Return [X, Y] of the center of cell containing provided text 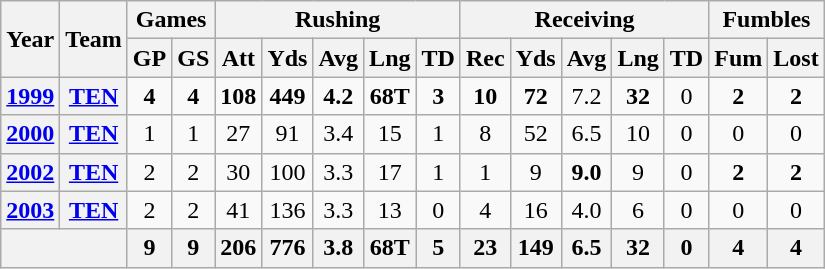
6 [638, 210]
23 [485, 248]
2002 [30, 172]
1999 [30, 96]
206 [238, 248]
3.8 [338, 248]
776 [288, 248]
Team [94, 39]
Att [238, 58]
9.0 [586, 172]
30 [238, 172]
5 [438, 248]
149 [536, 248]
449 [288, 96]
4.2 [338, 96]
Fumbles [766, 20]
16 [536, 210]
2003 [30, 210]
Games [170, 20]
Rec [485, 58]
8 [485, 134]
GS [194, 58]
GP [149, 58]
Receiving [584, 20]
Rushing [338, 20]
3 [438, 96]
27 [238, 134]
136 [288, 210]
72 [536, 96]
108 [238, 96]
7.2 [586, 96]
Year [30, 39]
52 [536, 134]
17 [390, 172]
91 [288, 134]
3.4 [338, 134]
15 [390, 134]
Fum [738, 58]
100 [288, 172]
2000 [30, 134]
Lost [796, 58]
13 [390, 210]
41 [238, 210]
4.0 [586, 210]
